Capture the cell that displays the provided text and extract its (x, y) central coordinate. 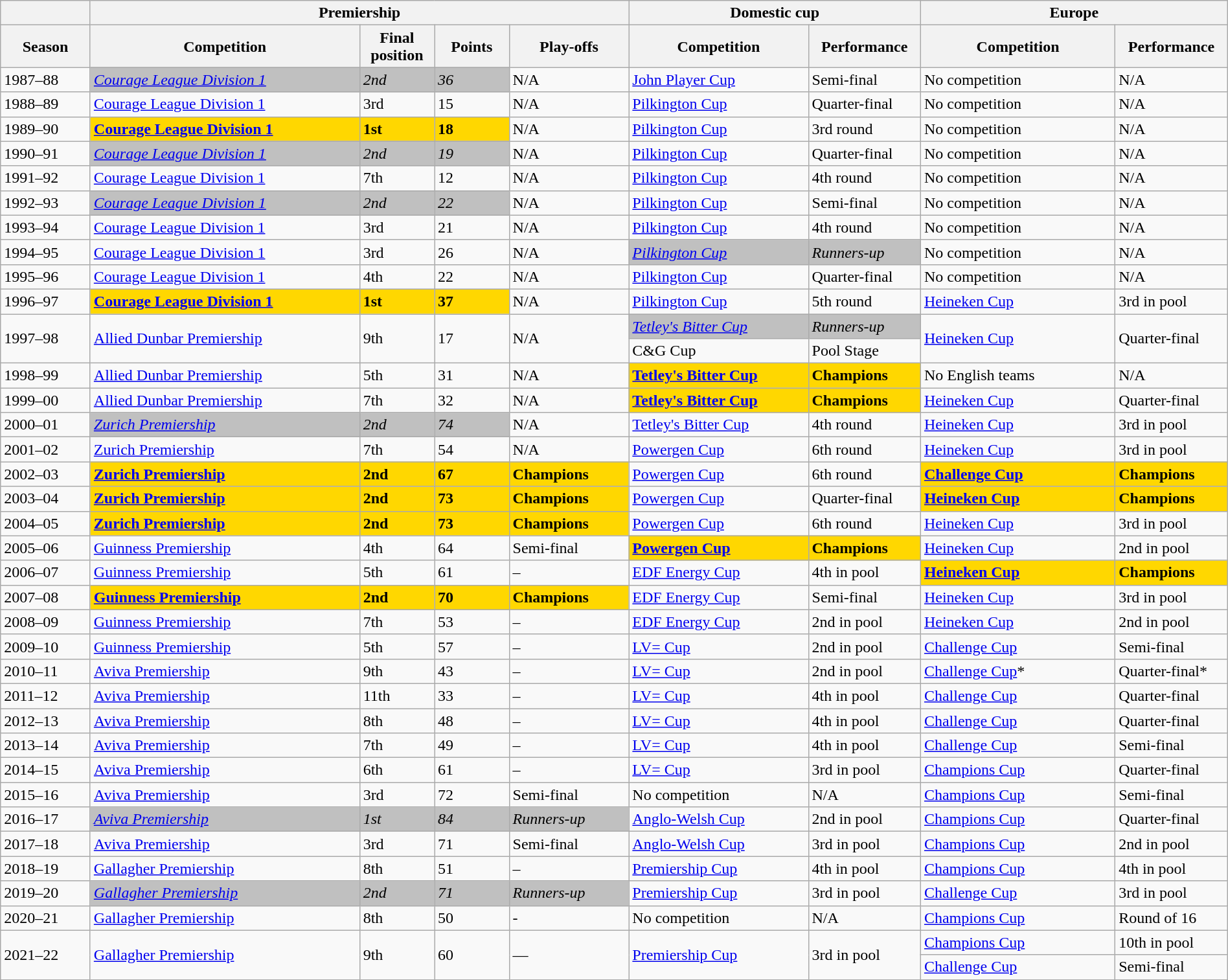
Domestic cup (775, 13)
- (569, 918)
2019–20 (45, 893)
32 (472, 400)
1987–88 (45, 80)
1999–00 (45, 400)
48 (472, 721)
2004–05 (45, 523)
51 (472, 869)
Pool Stage (864, 351)
1994–95 (45, 252)
21 (472, 227)
2009–10 (45, 646)
Round of 16 (1172, 918)
Premiership (359, 13)
2008–09 (45, 622)
2016–17 (45, 819)
70 (472, 597)
49 (472, 746)
2002–03 (45, 474)
1990–91 (45, 154)
67 (472, 474)
31 (472, 376)
Points (472, 47)
6th (396, 770)
53 (472, 622)
1992–93 (45, 203)
33 (472, 696)
36 (472, 80)
Season (45, 47)
60 (472, 955)
Challenge Cup* (1018, 671)
2017–18 (45, 844)
John Player Cup (719, 80)
84 (472, 819)
2014–15 (45, 770)
1996–97 (45, 301)
64 (472, 548)
2018–19 (45, 869)
2020–21 (45, 918)
17 (472, 338)
1989–90 (45, 129)
10th in pool (1172, 942)
5th round (864, 301)
2010–11 (45, 671)
26 (472, 252)
1995–96 (45, 277)
Quarter-final* (1172, 671)
2012–13 (45, 721)
1991–92 (45, 178)
1988–89 (45, 104)
Play-offs (569, 47)
18 (472, 129)
1993–94 (45, 227)
Europe (1074, 13)
57 (472, 646)
2001–02 (45, 450)
43 (472, 671)
Final position (396, 47)
2011–12 (45, 696)
72 (472, 795)
37 (472, 301)
No English teams (1018, 376)
2003–04 (45, 499)
C&G Cup (719, 351)
19 (472, 154)
3rd round (864, 129)
15 (472, 104)
54 (472, 450)
2006–07 (45, 573)
— (569, 955)
2015–16 (45, 795)
12 (472, 178)
1997–98 (45, 338)
2007–08 (45, 597)
50 (472, 918)
1998–99 (45, 376)
2000–01 (45, 425)
2013–14 (45, 746)
2021–22 (45, 955)
11th (396, 696)
74 (472, 425)
2005–06 (45, 548)
